Return the (x, y) coordinate for the center point of the cell that contains the specified text.  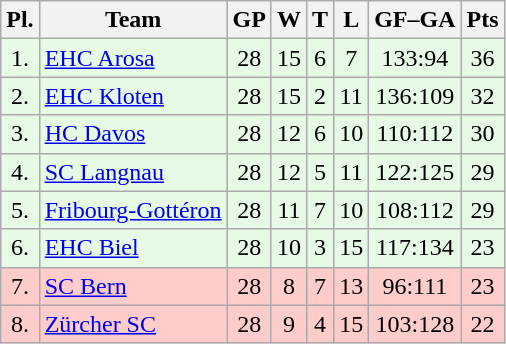
EHC Biel (133, 248)
L (352, 20)
122:125 (415, 172)
HC Davos (133, 134)
2 (320, 96)
2. (20, 96)
22 (482, 324)
110:112 (415, 134)
Pl. (20, 20)
3 (320, 248)
Fribourg-Gottéron (133, 210)
133:94 (415, 58)
3. (20, 134)
Zürcher SC (133, 324)
5 (320, 172)
Pts (482, 20)
30 (482, 134)
117:134 (415, 248)
4. (20, 172)
SC Bern (133, 286)
103:128 (415, 324)
GF–GA (415, 20)
136:109 (415, 96)
8 (288, 286)
6. (20, 248)
36 (482, 58)
Team (133, 20)
32 (482, 96)
EHC Kloten (133, 96)
7. (20, 286)
4 (320, 324)
EHC Arosa (133, 58)
5. (20, 210)
96:111 (415, 286)
SC Langnau (133, 172)
8. (20, 324)
T (320, 20)
108:112 (415, 210)
1. (20, 58)
GP (249, 20)
13 (352, 286)
W (288, 20)
9 (288, 324)
